Identify which cell holds the provided text, then report its (x, y) central coordinate. 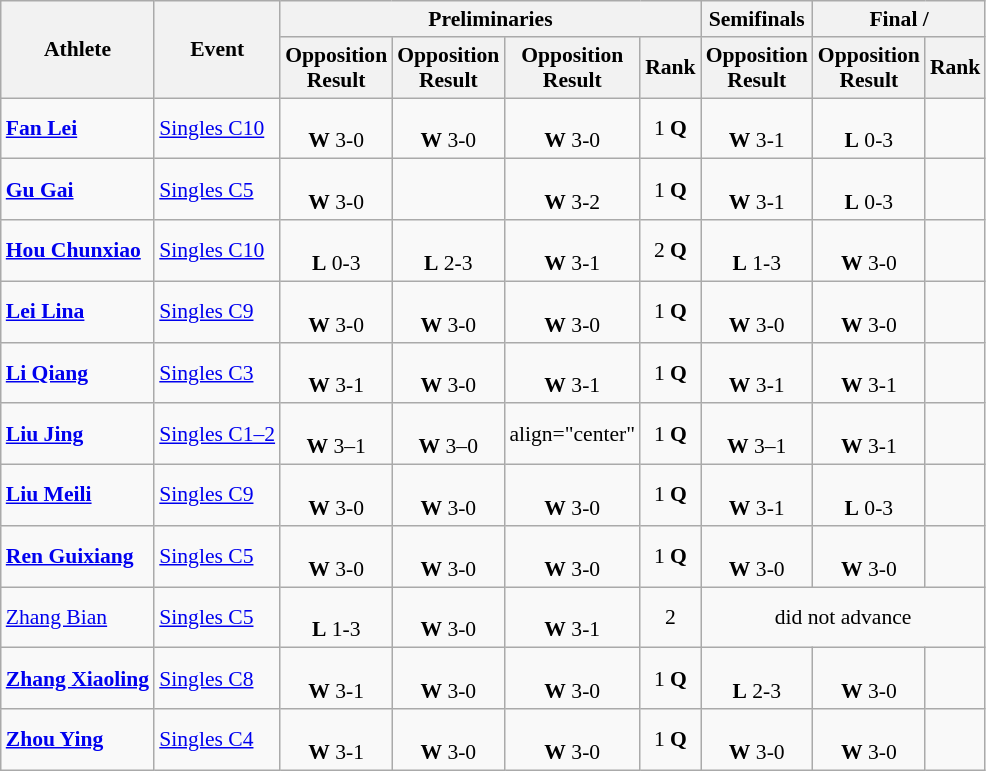
Singles C4 (217, 740)
Gu Gai (78, 190)
2 Q (670, 250)
Singles C8 (217, 678)
Hou Chunxiao (78, 250)
Liu Jing (78, 434)
Semifinals (757, 19)
2 (670, 618)
Liu Meili (78, 496)
Fan Lei (78, 128)
Ren Guixiang (78, 556)
Zhang Xiaoling (78, 678)
Singles C3 (217, 372)
Li Qiang (78, 372)
Lei Lina (78, 312)
Athlete (78, 50)
did not advance (844, 618)
Final / (900, 19)
Event (217, 50)
Zhou Ying (78, 740)
Zhang Bian (78, 618)
align="center" (572, 434)
Singles C1–2 (217, 434)
W 3–0 (448, 434)
W 3-2 (572, 190)
Preliminaries (490, 19)
